Find where the given text appears and provide that cell's center as (X, Y) coordinate. 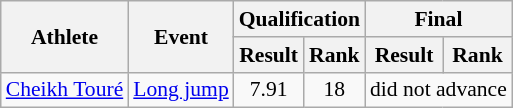
Long jump (180, 90)
Athlete (65, 36)
did not advance (438, 90)
Qualification (300, 19)
Event (180, 36)
18 (334, 90)
Final (438, 19)
7.91 (269, 90)
Cheikh Touré (65, 90)
